Scan for the cell matching the given text and deliver its [X, Y] coordinate at center. 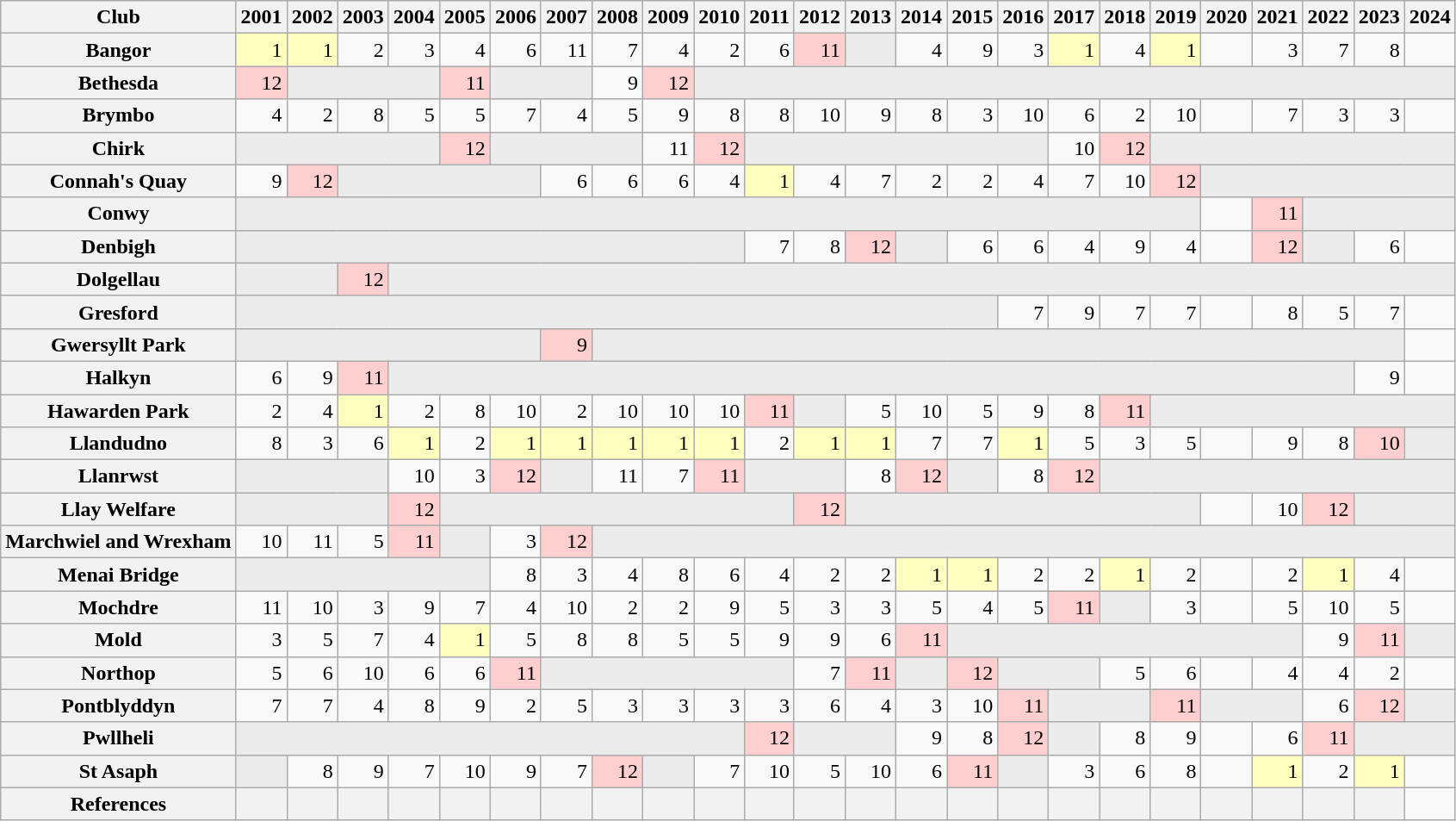
Bangor [119, 50]
2004 [413, 17]
Chirk [119, 148]
Llanrwst [119, 476]
2017 [1075, 17]
Halkyn [119, 377]
2007 [567, 17]
2016 [1023, 17]
Menai Bridge [119, 575]
Mold [119, 640]
Denbigh [119, 246]
Mochdre [119, 607]
2018 [1125, 17]
2015 [973, 17]
2011 [770, 17]
2010 [720, 17]
2023 [1379, 17]
Connah's Quay [119, 181]
Northop [119, 673]
Pontblyddyn [119, 706]
Brymbo [119, 115]
Club [119, 17]
2002 [312, 17]
Llandudno [119, 444]
2006 [515, 17]
Bethesda [119, 83]
2020 [1226, 17]
2024 [1429, 17]
2022 [1328, 17]
References [119, 804]
Hawarden Park [119, 411]
2003 [363, 17]
2012 [820, 17]
St Asaph [119, 771]
Marchwiel and Wrexham [119, 542]
Gwersyllt Park [119, 345]
2005 [465, 17]
2008 [616, 17]
2013 [870, 17]
Conwy [119, 214]
Pwllheli [119, 738]
Dolgellau [119, 279]
2001 [262, 17]
Llay Welfare [119, 509]
Gresford [119, 312]
2021 [1278, 17]
2009 [668, 17]
2014 [921, 17]
2019 [1176, 17]
